Pinpoint the cell where the given text exists, returning its [x, y] midpoint coordinate. 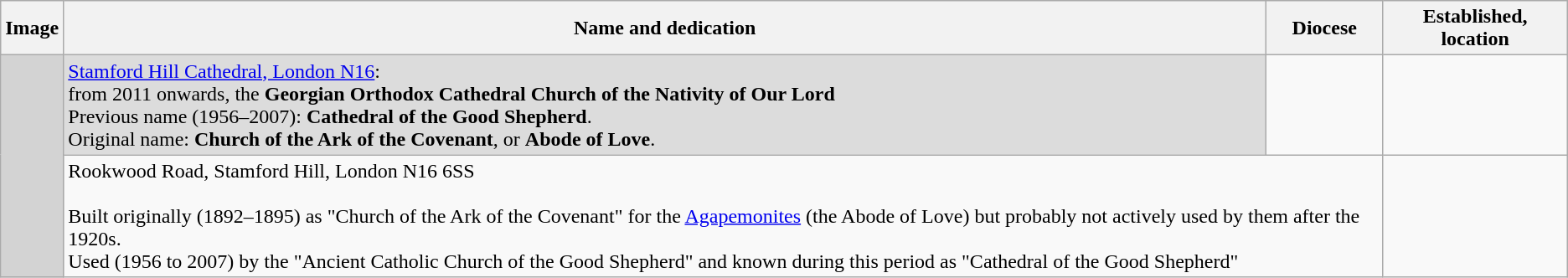
Diocese [1325, 28]
Name and dedication [665, 28]
Established, location [1475, 28]
Image [32, 28]
